Identify which cell holds the provided text, then report its (X, Y) central coordinate. 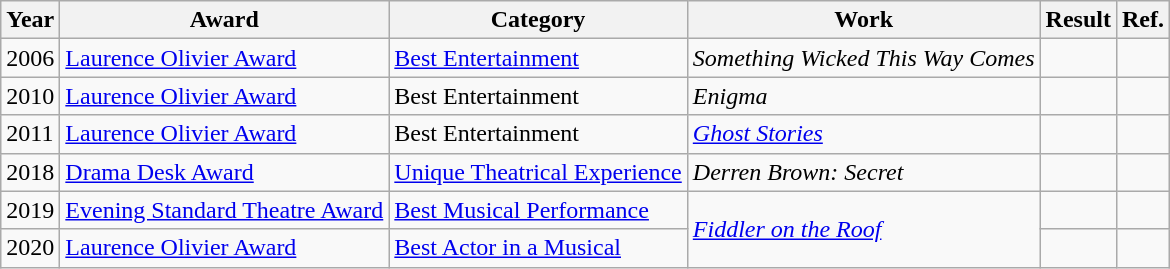
Best Actor in a Musical (538, 248)
Award (224, 20)
2010 (30, 96)
2018 (30, 172)
Fiddler on the Roof (864, 229)
Enigma (864, 96)
Ghost Stories (864, 134)
Best Musical Performance (538, 210)
2020 (30, 248)
2019 (30, 210)
Evening Standard Theatre Award (224, 210)
2006 (30, 58)
Work (864, 20)
Unique Theatrical Experience (538, 172)
Ref. (1142, 20)
Drama Desk Award (224, 172)
Result (1078, 20)
2011 (30, 134)
Category (538, 20)
Year (30, 20)
Something Wicked This Way Comes (864, 58)
Derren Brown: Secret (864, 172)
